For the text-containing cell, return its midpoint in (X, Y) coordinate format. 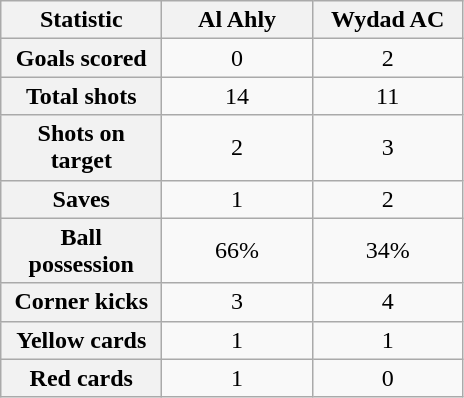
Shots on target (82, 148)
Corner kicks (82, 302)
Yellow cards (82, 340)
Ball possession (82, 250)
Al Ahly (238, 20)
Statistic (82, 20)
4 (388, 302)
Goals scored (82, 58)
11 (388, 96)
14 (238, 96)
34% (388, 250)
66% (238, 250)
Wydad AC (388, 20)
Red cards (82, 378)
Total shots (82, 96)
Saves (82, 199)
